Locate the cell with the specified text and output its (X, Y) center coordinate. 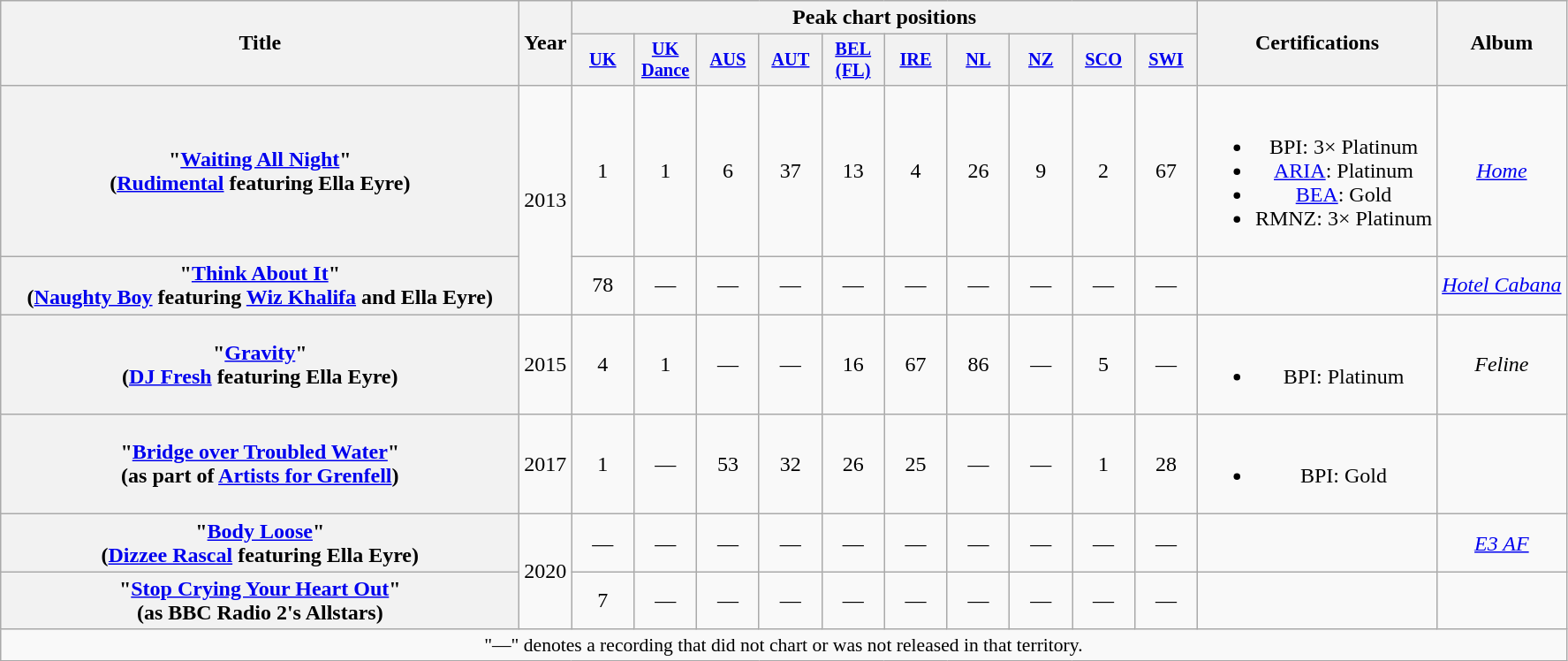
28 (1166, 465)
37 (790, 171)
BPI: 3× PlatinumARIA: PlatinumBEA: GoldRMNZ: 3× Platinum (1316, 171)
25 (915, 465)
"Stop Crying Your Heart Out"(as BBC Radio 2's Allstars) (260, 601)
NL (979, 60)
Peak chart positions (885, 18)
BEL (FL) (853, 60)
"Body Loose"(Dizzee Rascal featuring Ella Eyre) (260, 543)
Year (546, 43)
86 (979, 364)
UKDance (666, 60)
E3 AF (1502, 543)
Certifications (1316, 43)
78 (602, 286)
16 (853, 364)
Title (260, 43)
AUS (728, 60)
AUT (790, 60)
6 (728, 171)
UK (602, 60)
13 (853, 171)
"—" denotes a recording that did not chart or was not released in that territory. (784, 645)
Hotel Cabana (1502, 286)
2015 (546, 364)
BPI: Platinum (1316, 364)
2017 (546, 465)
Home (1502, 171)
NZ (1041, 60)
Feline (1502, 364)
2020 (546, 572)
32 (790, 465)
2 (1104, 171)
7 (602, 601)
SCO (1104, 60)
5 (1104, 364)
9 (1041, 171)
Album (1502, 43)
2013 (546, 200)
"Gravity"(DJ Fresh featuring Ella Eyre) (260, 364)
BPI: Gold (1316, 465)
"Waiting All Night"(Rudimental featuring Ella Eyre) (260, 171)
"Think About It"(Naughty Boy featuring Wiz Khalifa and Ella Eyre) (260, 286)
"Bridge over Troubled Water"(as part of Artists for Grenfell) (260, 465)
SWI (1166, 60)
53 (728, 465)
IRE (915, 60)
